Return the [X, Y] coordinate for the center point of the cell that contains the specified text.  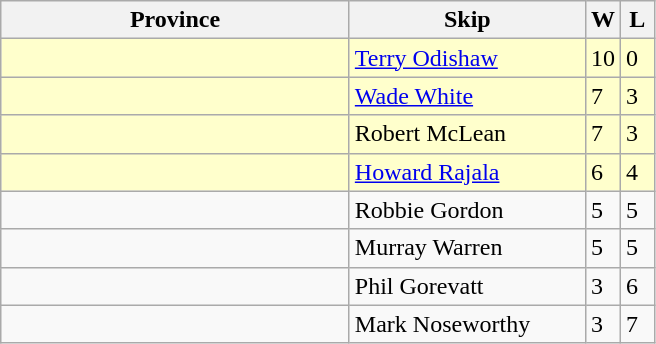
Robert McLean [467, 134]
Province [176, 20]
Terry Odishaw [467, 58]
Robbie Gordon [467, 210]
0 [637, 58]
Murray Warren [467, 248]
4 [637, 172]
Mark Noseworthy [467, 324]
Phil Gorevatt [467, 286]
W [602, 20]
L [637, 20]
Howard Rajala [467, 172]
Wade White [467, 96]
10 [602, 58]
Skip [467, 20]
